Return [X, Y] of the center of cell containing provided text 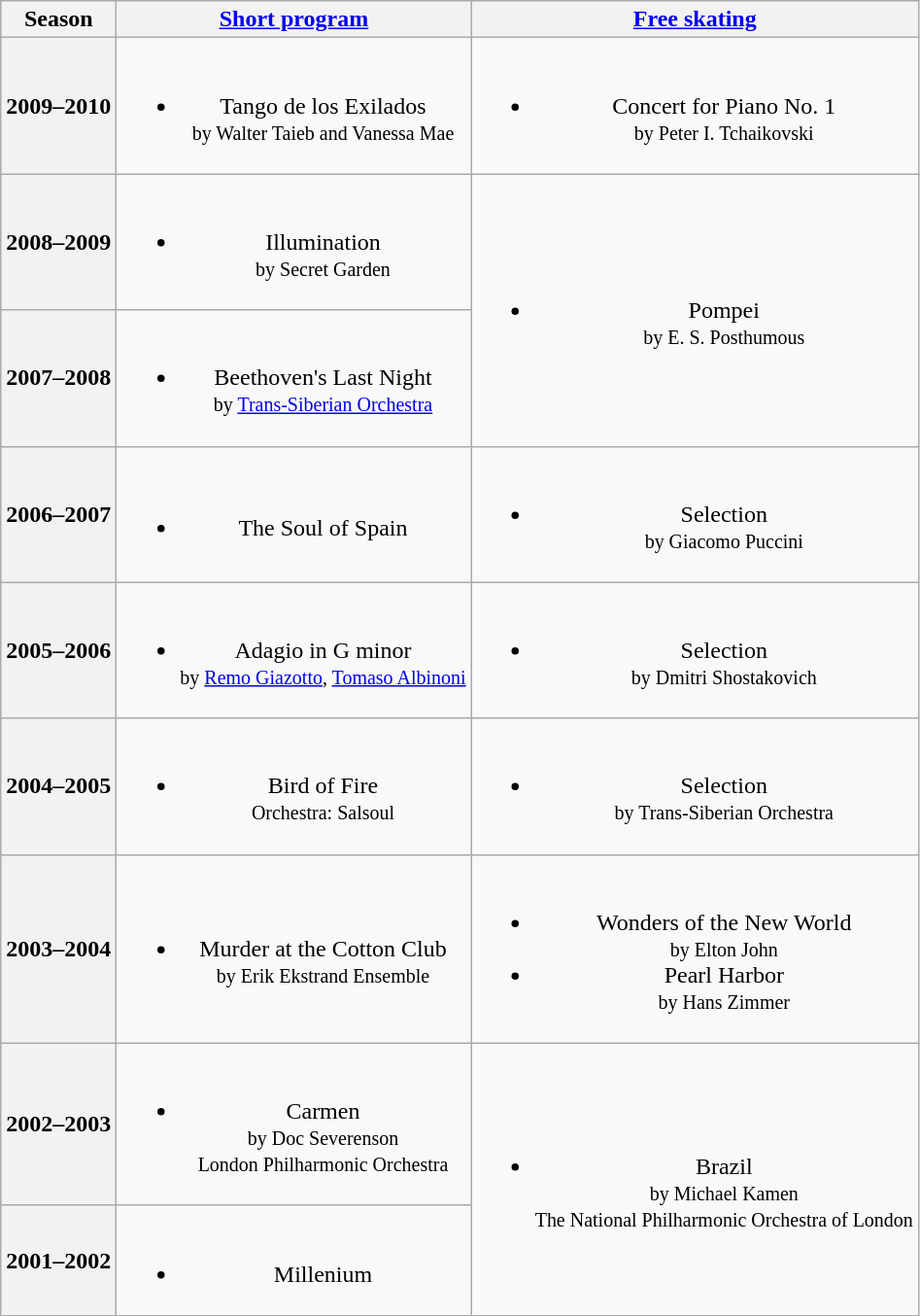
Millenium [293, 1260]
2009–2010 [58, 106]
Selection by Giacomo Puccini [695, 514]
Free skating [695, 19]
Season [58, 19]
2006–2007 [58, 514]
Carmen by Doc Severenson London Philharmonic Orchestra [293, 1124]
Adagio in G minor by Remo Giazotto, Tomaso Albinoni [293, 650]
2005–2006 [58, 650]
2007–2008 [58, 378]
Concert for Piano No. 1 by Peter I. Tchaikovski [695, 106]
Bird of Fire Orchestra: Salsoul [293, 786]
2003–2004 [58, 949]
2002–2003 [58, 1124]
Illumination by Secret Garden [293, 242]
Beethoven's Last Night by Trans-Siberian Orchestra [293, 378]
The Soul of Spain [293, 514]
Pompei by E. S. Posthumous [695, 310]
Tango de los Exilados by Walter Taieb and Vanessa Mae [293, 106]
Short program [293, 19]
2001–2002 [58, 1260]
Selection by Trans-Siberian Orchestra [695, 786]
Murder at the Cotton Club by Erik Ekstrand Ensemble [293, 949]
Wonders of the New World by Elton John Pearl Harbor by Hans Zimmer [695, 949]
Selection by Dmitri Shostakovich [695, 650]
2008–2009 [58, 242]
2004–2005 [58, 786]
Brazil by Michael Kamen The National Philharmonic Orchestra of London [695, 1179]
